For the text-containing cell, return its midpoint in (X, Y) coordinate format. 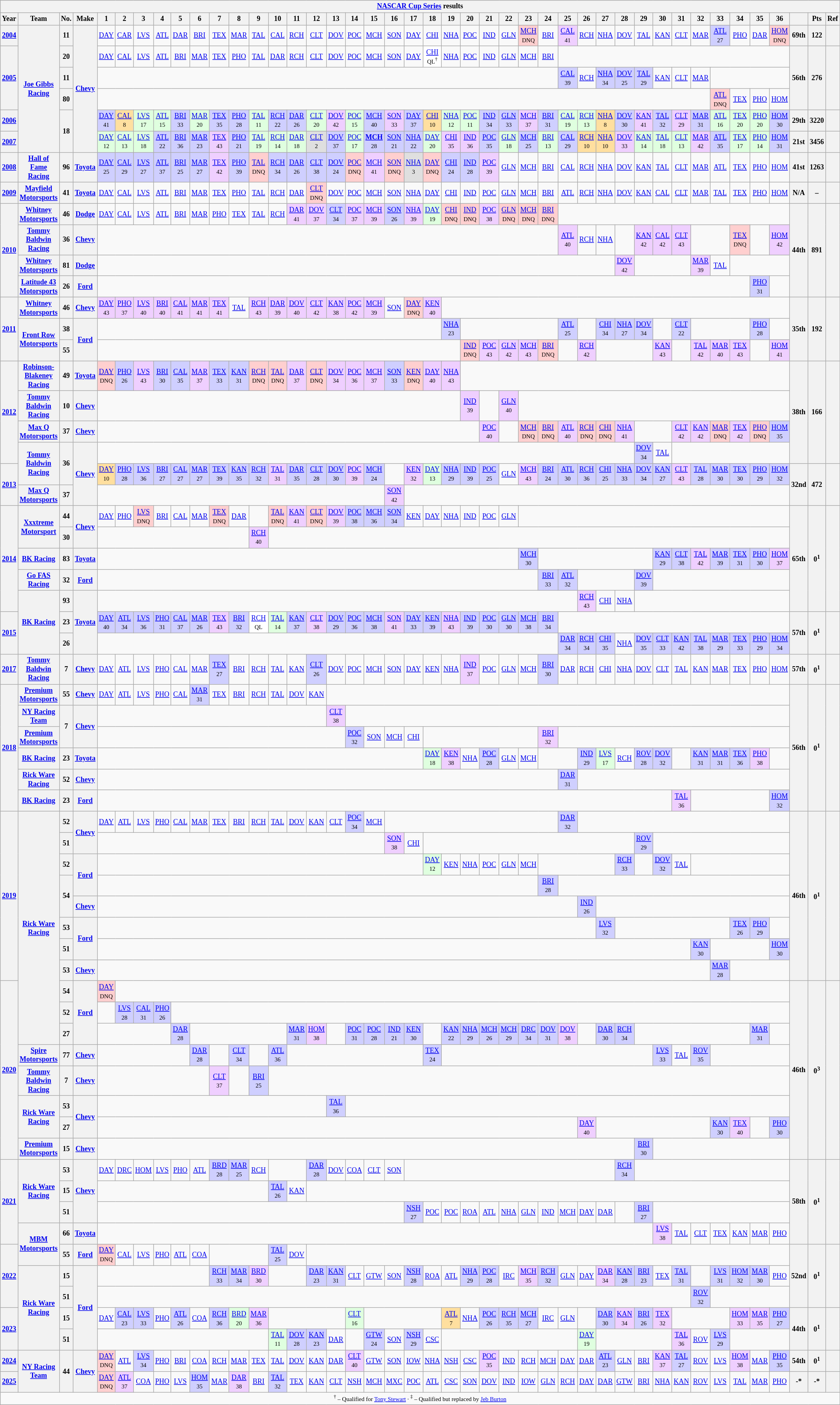
TAL38 (701, 644)
MCH30 (529, 559)
KEN30 (414, 1034)
RCH22 (278, 120)
IND29 (587, 759)
LVS31 (720, 1276)
POC15 (354, 120)
CLT33 (662, 644)
TEX31 (740, 559)
PHO37 (124, 308)
LVS28 (124, 1013)
POCDNQ (354, 167)
17 (414, 19)
TAL29 (644, 78)
CLT28 (317, 474)
DAR32 (568, 822)
NHA22 (414, 142)
80 (66, 100)
66 (66, 1234)
BRD28 (219, 1170)
472 (817, 484)
HOM37 (780, 559)
KAN27 (662, 474)
MCH29 (509, 1034)
DOV24 (336, 167)
TEX41 (219, 308)
Team (39, 19)
NSH27 (414, 1212)
RCH14 (278, 142)
POC31 (354, 1034)
MAR34 (239, 1276)
DAR41 (297, 214)
LVS43 (144, 376)
BRI40 (163, 308)
DAR31 (568, 780)
MCH28 (374, 142)
PHO20 (760, 120)
RCH10 (587, 142)
TEX17 (740, 142)
2018 (9, 748)
PHO14 (760, 142)
83 (66, 559)
276 (817, 78)
DOV31 (548, 1034)
TAL28 (701, 474)
BRI28 (548, 886)
KEN32 (414, 474)
DOV40 (297, 308)
N/A (799, 193)
ROV29 (644, 843)
CHI10 (432, 120)
CLT16 (354, 1319)
NHA39 (414, 214)
PHO27 (780, 1319)
KEN40 (432, 308)
Latitude 43 Motorsports (39, 287)
2023 (9, 1329)
6 (200, 19)
ATLDNQ (720, 100)
IND37 (470, 669)
GLN40 (509, 406)
DAY25 (106, 167)
22 (509, 19)
29 (644, 19)
DAR18 (297, 142)
RCH13 (587, 120)
ATL25 (568, 329)
34 (740, 19)
DAY41 (106, 120)
Robinson-Blakeney Racing (39, 376)
NHA33 (624, 474)
38 (66, 329)
TAL14 (278, 622)
IND36 (470, 142)
DAR39 (278, 308)
2008 (9, 167)
81 (66, 265)
LVS27 (144, 167)
RCH40 (259, 537)
RCHQL (259, 622)
3 (144, 19)
– (817, 193)
65th (799, 559)
DAY43 (106, 308)
DAY10 (106, 474)
9 (259, 19)
8 (239, 19)
ATL22 (163, 142)
2024 (9, 1361)
CHI25 (605, 474)
TEX36 (740, 759)
KAN28 (624, 1276)
MCH41 (374, 167)
POC32 (354, 737)
ATL34 (124, 622)
NSH29 (414, 1339)
2009 (9, 193)
MCH36 (374, 517)
32nd (799, 484)
BRI26 (644, 1319)
5 (180, 19)
POC43 (489, 350)
BRI24 (548, 474)
21st (799, 142)
MCH26 (489, 1034)
HOM41 (780, 350)
POC17 (354, 142)
2010 (9, 250)
MAR25 (239, 1170)
GLN18 (509, 142)
MCH27 (529, 1319)
DAY13 (432, 474)
LVSDNQ (144, 517)
ATL36 (278, 1055)
SON21 (394, 142)
ATL32 (568, 580)
NASCAR Cup Series results (420, 6)
ROV32 (701, 1297)
CAL42 (662, 240)
CAL37 (180, 622)
NHA10 (605, 142)
MAR40 (720, 350)
MAR28 (720, 970)
MCH24 (374, 474)
93 (66, 601)
DAR38 (239, 1382)
CLT13 (681, 142)
MCH35 (529, 1276)
POC30 (489, 622)
SON41 (394, 622)
3456 (817, 142)
58th (799, 1202)
MAR29 (720, 644)
49 (66, 376)
PHO39 (239, 167)
NHA12 (451, 120)
POC25 (489, 474)
KAN35 (239, 474)
Mayfield Motorsports (39, 193)
69th (799, 36)
2007 (9, 142)
TEX26 (740, 928)
2 (124, 19)
SON34 (394, 517)
14 (354, 19)
MCH25 (529, 142)
MARDNQ (720, 432)
MCH40 (374, 120)
ATL26 (180, 1319)
BRI34 (548, 622)
DOV33 (624, 142)
TAL27 (681, 1361)
ATL30 (568, 474)
HOMDNQ (780, 36)
ATL27 (720, 36)
31 (681, 19)
2004 (9, 36)
ATL23 (605, 1361)
CLT37 (219, 1081)
38th (799, 412)
Front Row Motorsports (39, 340)
NHA8 (605, 120)
Joe Gibbs Racing (39, 88)
4 (163, 19)
IND34 (489, 120)
25 (568, 19)
GLNDNQ (509, 214)
TEX32 (662, 1319)
CHIQL† (432, 57)
96 (66, 167)
GTW24 (374, 1339)
Xxxtreme Motorsport (39, 527)
SON38 (394, 843)
POC40 (489, 432)
1263 (817, 167)
DAY18 (432, 759)
2006 (9, 120)
POC26 (489, 1319)
12 (317, 19)
RCH42 (587, 350)
MAR36 (259, 1319)
Go FAS Racing (39, 580)
HOM34 (780, 644)
ROV35 (701, 1055)
DAY33 (414, 622)
TEX20 (740, 120)
LVS38 (662, 1234)
TEX35 (219, 120)
DOV35 (644, 644)
DAR35 (297, 474)
54th (799, 1361)
MAR23 (200, 142)
122 (817, 36)
35th (799, 329)
41st (799, 167)
TAL25 (278, 1255)
PHO38 (760, 759)
DAY20 (432, 142)
2005 (9, 78)
CLT26 (317, 669)
35 (760, 19)
KEN38 (451, 759)
BRD20 (239, 1319)
TEX27 (219, 669)
29th (799, 120)
LVS34 (144, 1361)
MAR41 (200, 308)
ROV28 (644, 759)
NHA27 (624, 329)
DRC (124, 1170)
LVS40 (144, 308)
MAR20 (200, 120)
MAR26 (200, 622)
52nd (799, 1276)
MAR37 (200, 376)
RCH35 (509, 1319)
BRI31 (548, 120)
KAN38 (336, 308)
CAL27 (180, 474)
Pts (817, 19)
3220 (817, 120)
LVS32 (605, 928)
DOV29 (336, 622)
PHODNQ (760, 432)
TEX24 (432, 1055)
TAL18 (662, 142)
NHA41 (624, 432)
TAL26 (278, 1191)
03 (817, 1070)
ATL35 (720, 142)
KAN29 (662, 559)
166 (817, 412)
GLN33 (509, 120)
DAY37 (414, 120)
POC37 (354, 214)
CAL8 (124, 120)
NHA23 (451, 329)
16 (394, 19)
PHO21 (239, 142)
13 (336, 19)
TEX30 (740, 474)
SON42 (394, 495)
192 (817, 329)
CAL23 (124, 1319)
2025 (9, 1382)
HOM42 (780, 240)
TEX39 (219, 474)
SONDNQ (394, 167)
2013 (9, 484)
HOM33 (740, 1319)
CLT22 (681, 329)
ATL7 (451, 1319)
ATL16 (720, 120)
DRC34 (529, 1034)
KAN22 (451, 1034)
19 (451, 19)
† – Qualified for Tony Stewart · ‡ – Qualified but replaced by Jeb Burton (420, 1399)
KENDNQ (414, 376)
24 (548, 19)
SON26 (394, 214)
CLT2 (317, 142)
GLN30 (509, 622)
IND21 (394, 1034)
CLT29 (681, 120)
CAL31 (144, 1013)
DOV38 (568, 1034)
21 (489, 19)
DAR37 (297, 376)
2019 (9, 896)
28 (624, 19)
IND26 (587, 907)
KAN43 (662, 350)
PHO35 (780, 1361)
NSH28 (414, 1276)
CAL39 (568, 78)
POC42 (354, 308)
KAN14 (644, 142)
CLT40 (354, 1361)
KEN39 (432, 622)
77 (66, 1055)
2020 (9, 1070)
MAR42 (701, 142)
CAL13 (124, 142)
2015 (9, 633)
Spire Motorsports (39, 1055)
891 (817, 250)
2014 (9, 559)
2021 (9, 1202)
LVS18 (144, 142)
Hall of Fame Racing (39, 167)
BRI23 (644, 1276)
DOV25 (624, 78)
2011 (9, 329)
LVS29 (720, 1339)
No. (66, 19)
Ref (833, 19)
BRI36 (180, 142)
HOM31 (780, 142)
POC34 (354, 822)
Make (85, 19)
2022 (9, 1276)
BRI13 (548, 142)
Year (9, 19)
CLT20 (317, 120)
BRD30 (259, 1276)
2012 (9, 412)
41 (66, 193)
CHI24 (451, 167)
CHI34 (605, 329)
NHA34 (605, 78)
TAL19 (259, 142)
KAN23 (317, 1339)
CAR (124, 36)
ATL15 (163, 120)
33 (720, 19)
MXC (394, 1382)
IND28 (470, 167)
MAR35 (760, 1319)
2017 (9, 669)
CAL35 (180, 376)
NHA3 (414, 167)
TEX40 (740, 1128)
GLN42 (509, 350)
DAR23 (317, 1276)
MBM Motorsports (39, 1244)
KAN34 (624, 1319)
CAL19 (568, 120)
1 (106, 19)
POC11 (470, 120)
DOV28 (297, 1339)
